Locate the cell with the specified text and output its [x, y] center coordinate. 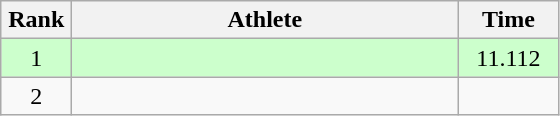
2 [36, 96]
Rank [36, 20]
Athlete [265, 20]
11.112 [508, 58]
1 [36, 58]
Time [508, 20]
